Determine the [X, Y] coordinate at the center of the cell enclosing the given text.  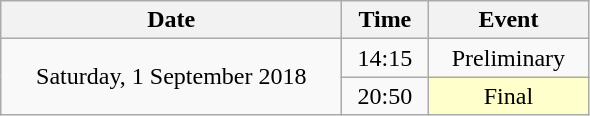
Preliminary [508, 58]
Event [508, 20]
14:15 [385, 58]
Saturday, 1 September 2018 [172, 77]
Date [172, 20]
20:50 [385, 96]
Final [508, 96]
Time [385, 20]
